From the cell containing the given text, extract its center point as (x, y) coordinate. 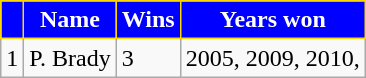
2005, 2009, 2010, (272, 58)
3 (148, 58)
Years won (272, 20)
Name (70, 20)
Wins (148, 20)
1 (12, 58)
P. Brady (70, 58)
